For the text-containing cell, return its midpoint in [x, y] coordinate format. 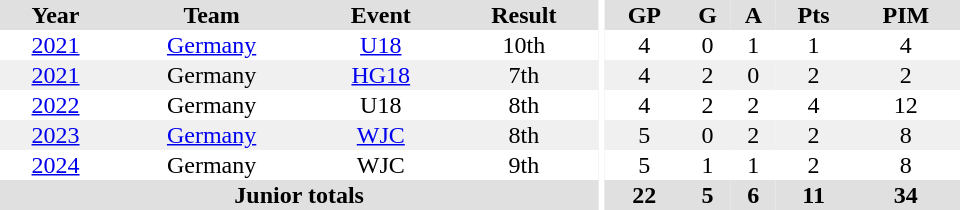
9th [524, 165]
2023 [56, 135]
G [708, 15]
34 [906, 195]
12 [906, 105]
22 [644, 195]
6 [753, 195]
2022 [56, 105]
7th [524, 75]
GP [644, 15]
2024 [56, 165]
Result [524, 15]
Team [212, 15]
PIM [906, 15]
10th [524, 45]
HG18 [380, 75]
Event [380, 15]
Year [56, 15]
Junior totals [299, 195]
A [753, 15]
11 [813, 195]
Pts [813, 15]
